From the cell containing the given text, extract its center point as [x, y] coordinate. 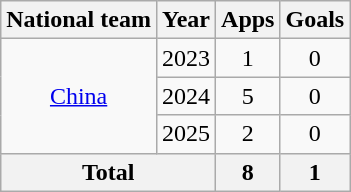
2023 [186, 58]
Apps [248, 20]
China [79, 96]
2024 [186, 96]
Year [186, 20]
8 [248, 172]
Total [108, 172]
2025 [186, 134]
2 [248, 134]
National team [79, 20]
5 [248, 96]
Goals [315, 20]
